Return [x, y] of the center of cell containing provided text 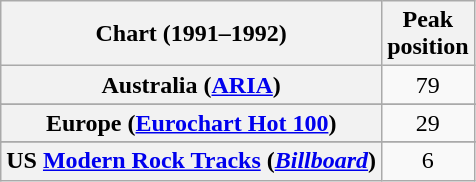
6 [428, 161]
US Modern Rock Tracks (Billboard) [192, 161]
79 [428, 85]
Europe (Eurochart Hot 100) [192, 123]
Peakposition [428, 34]
Australia (ARIA) [192, 85]
Chart (1991–1992) [192, 34]
29 [428, 123]
